Provide the (x, y) coordinate of the cell's center where the given text is located.  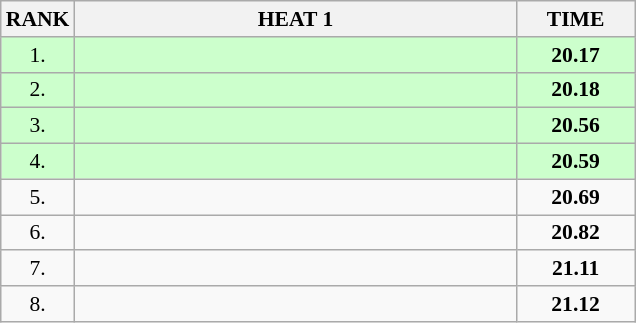
21.12 (576, 304)
20.17 (576, 55)
5. (38, 197)
6. (38, 233)
TIME (576, 19)
20.56 (576, 126)
1. (38, 55)
20.82 (576, 233)
7. (38, 269)
21.11 (576, 269)
20.59 (576, 162)
2. (38, 90)
20.69 (576, 197)
8. (38, 304)
3. (38, 126)
HEAT 1 (295, 19)
4. (38, 162)
20.18 (576, 90)
RANK (38, 19)
